Determine the (x, y) coordinate at the center of the cell enclosing the given text.  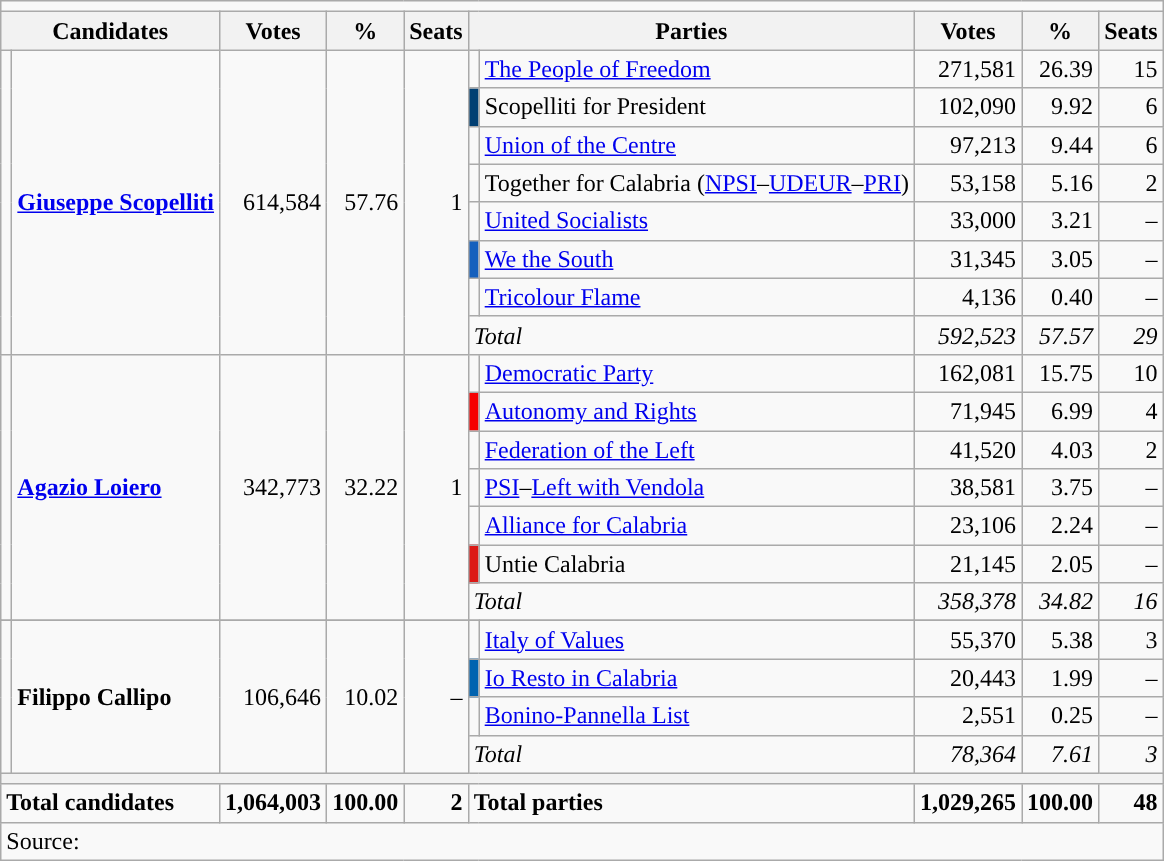
162,081 (968, 373)
9.44 (1060, 145)
Tricolour Flame (696, 297)
78,364 (968, 754)
Giuseppe Scopelliti (116, 202)
592,523 (968, 335)
4.03 (1060, 449)
Scopelliti for President (696, 107)
Filippo Callipo (116, 697)
271,581 (968, 69)
342,773 (274, 487)
3.75 (1060, 488)
20,443 (968, 678)
Italy of Values (696, 640)
106,646 (274, 697)
Candidates (110, 31)
26.39 (1060, 69)
7.61 (1060, 754)
29 (1131, 335)
48 (1131, 803)
71,945 (968, 411)
Democratic Party (696, 373)
34.82 (1060, 602)
0.25 (1060, 716)
6.99 (1060, 411)
2.05 (1060, 564)
41,520 (968, 449)
Bonino-Pannella List (696, 716)
1,064,003 (274, 803)
Federation of the Left (696, 449)
23,106 (968, 526)
Total candidates (110, 803)
Total parties (691, 803)
614,584 (274, 202)
31,345 (968, 259)
Agazio Loiero (116, 487)
Source: (582, 841)
0.40 (1060, 297)
Autonomy and Rights (696, 411)
57.57 (1060, 335)
57.76 (366, 202)
We the South (696, 259)
Parties (691, 31)
10.02 (366, 697)
Io Resto in Calabria (696, 678)
53,158 (968, 183)
1.99 (1060, 678)
4,136 (968, 297)
33,000 (968, 221)
9.92 (1060, 107)
PSI–Left with Vendola (696, 488)
3.21 (1060, 221)
38,581 (968, 488)
10 (1131, 373)
358,378 (968, 602)
5.16 (1060, 183)
1,029,265 (968, 803)
Together for Calabria (NPSI–UDEUR–PRI) (696, 183)
4 (1131, 411)
2.24 (1060, 526)
5.38 (1060, 640)
Untie Calabria (696, 564)
21,145 (968, 564)
Alliance for Calabria (696, 526)
16 (1131, 602)
15.75 (1060, 373)
102,090 (968, 107)
3.05 (1060, 259)
55,370 (968, 640)
Union of the Centre (696, 145)
The People of Freedom (696, 69)
2,551 (968, 716)
15 (1131, 69)
32.22 (366, 487)
United Socialists (696, 221)
97,213 (968, 145)
